Identify which cell holds the provided text, then report its (x, y) central coordinate. 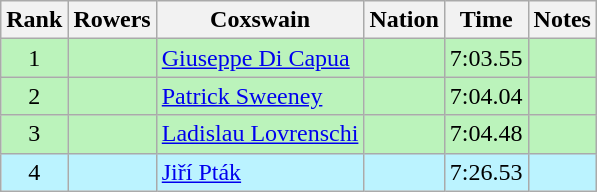
Rank (34, 20)
7:26.53 (486, 172)
Notes (562, 20)
Patrick Sweeney (260, 96)
Giuseppe Di Capua (260, 58)
7:04.04 (486, 96)
Ladislau Lovrenschi (260, 134)
Time (486, 20)
3 (34, 134)
Nation (404, 20)
7:04.48 (486, 134)
1 (34, 58)
Jiří Pták (260, 172)
2 (34, 96)
Rowers (112, 20)
4 (34, 172)
Coxswain (260, 20)
7:03.55 (486, 58)
